Find where the given text appears and provide that cell's center as (x, y) coordinate. 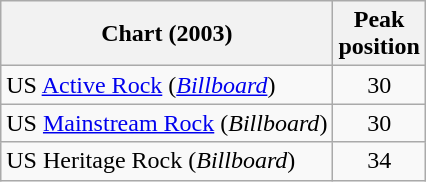
US Mainstream Rock (Billboard) (167, 123)
34 (379, 161)
US Heritage Rock (Billboard) (167, 161)
US Active Rock (Billboard) (167, 85)
Chart (2003) (167, 34)
Peakposition (379, 34)
